Return the (X, Y) coordinate for the center point of the cell that contains the specified text.  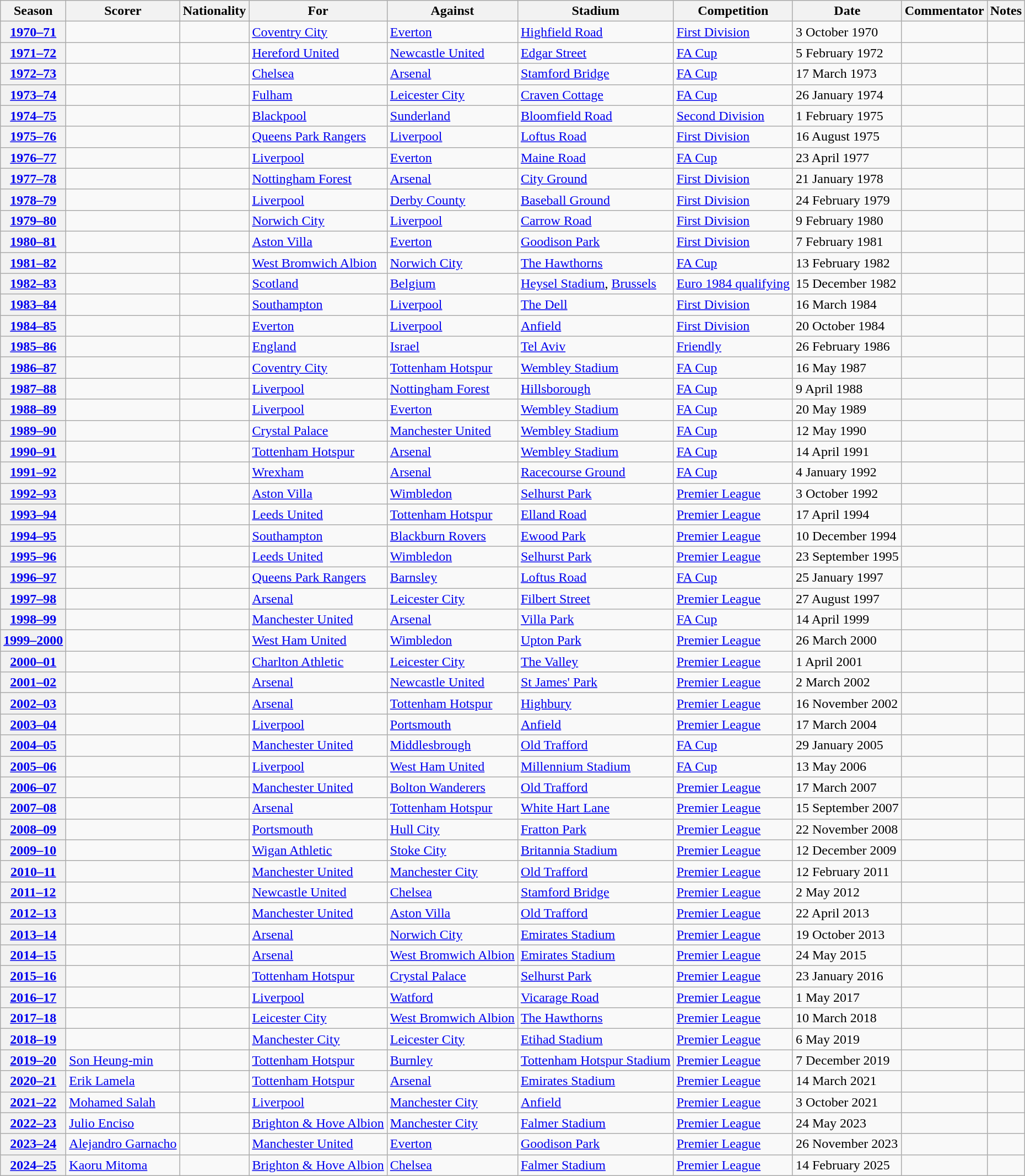
6 May 2019 (847, 1039)
13 February 1982 (847, 263)
14 April 1999 (847, 620)
Fulham (318, 95)
2018–19 (33, 1039)
26 November 2023 (847, 1144)
Kaoru Mitoma (123, 1165)
Ewood Park (595, 535)
Commentator (945, 11)
City Ground (595, 179)
21 January 1978 (847, 179)
2009–10 (33, 850)
Craven Cottage (595, 95)
Hull City (452, 829)
1 April 2001 (847, 662)
Bloomfield Road (595, 116)
1970–71 (33, 32)
9 April 1988 (847, 389)
1986–87 (33, 368)
Against (452, 11)
Charlton Athletic (318, 662)
2019–20 (33, 1060)
1985–86 (33, 347)
10 March 2018 (847, 1018)
Date (847, 11)
12 February 2011 (847, 871)
1991–92 (33, 472)
England (318, 347)
2021–22 (33, 1102)
19 October 2013 (847, 935)
7 December 2019 (847, 1060)
2011–12 (33, 892)
Erik Lamela (123, 1081)
Watford (452, 997)
2014–15 (33, 955)
3 October 1992 (847, 493)
Belgium (452, 284)
1977–78 (33, 179)
1996–97 (33, 577)
14 February 2025 (847, 1165)
25 January 1997 (847, 577)
3 October 2021 (847, 1102)
15 December 1982 (847, 284)
1973–74 (33, 95)
16 November 2002 (847, 704)
23 September 1995 (847, 556)
1987–88 (33, 389)
2004–05 (33, 745)
7 February 1981 (847, 241)
2003–04 (33, 724)
2017–18 (33, 1018)
Highfield Road (595, 32)
20 October 1984 (847, 326)
27 August 1997 (847, 598)
1974–75 (33, 116)
5 February 1972 (847, 53)
Upton Park (595, 641)
Filbert Street (595, 598)
Sunderland (452, 116)
1994–95 (33, 535)
Fratton Park (595, 829)
Scorer (123, 11)
29 January 2005 (847, 745)
2013–14 (33, 935)
Competition (733, 11)
Middlesbrough (452, 745)
Racecourse Ground (595, 472)
17 March 1973 (847, 74)
Wrexham (318, 472)
Blackburn Rovers (452, 535)
1982–83 (33, 284)
Villa Park (595, 620)
22 April 2013 (847, 913)
2022–23 (33, 1123)
12 December 2009 (847, 850)
16 May 1987 (847, 368)
2 March 2002 (847, 683)
1 May 2017 (847, 997)
1989–90 (33, 431)
2 May 2012 (847, 892)
Baseball Ground (595, 200)
Etihad Stadium (595, 1039)
14 April 1991 (847, 452)
Maine Road (595, 158)
Alejandro Garnacho (123, 1144)
26 January 1974 (847, 95)
1 February 1975 (847, 116)
14 March 2021 (847, 1081)
Season (33, 11)
Elland Road (595, 514)
1997–98 (33, 598)
1978–79 (33, 200)
24 May 2023 (847, 1123)
10 December 1994 (847, 535)
Highbury (595, 704)
17 March 2007 (847, 787)
Millennium Stadium (595, 766)
1992–93 (33, 493)
For (318, 11)
9 February 1980 (847, 221)
13 May 2006 (847, 766)
1975–76 (33, 137)
20 May 1989 (847, 410)
2015–16 (33, 976)
Scotland (318, 284)
24 February 1979 (847, 200)
1993–94 (33, 514)
Mohamed Salah (123, 1102)
Hillsborough (595, 389)
Bolton Wanderers (452, 787)
The Valley (595, 662)
1984–85 (33, 326)
1988–89 (33, 410)
Burnley (452, 1060)
2005–06 (33, 766)
The Dell (595, 305)
17 March 2004 (847, 724)
2007–08 (33, 808)
12 May 1990 (847, 431)
Tottenham Hotspur Stadium (595, 1060)
Tel Aviv (595, 347)
Israel (452, 347)
Nationality (214, 11)
Notes (1006, 11)
Carrow Road (595, 221)
1995–96 (33, 556)
Stoke City (452, 850)
17 April 1994 (847, 514)
1998–99 (33, 620)
2023–24 (33, 1144)
2010–11 (33, 871)
Britannia Stadium (595, 850)
Second Division (733, 116)
2012–13 (33, 913)
1971–72 (33, 53)
26 March 2000 (847, 641)
2002–03 (33, 704)
1972–73 (33, 74)
24 May 2015 (847, 955)
1983–84 (33, 305)
1999–2000 (33, 641)
2000–01 (33, 662)
1979–80 (33, 221)
Son Heung-min (123, 1060)
2020–21 (33, 1081)
2008–09 (33, 829)
23 January 2016 (847, 976)
16 March 1984 (847, 305)
22 November 2008 (847, 829)
Julio Enciso (123, 1123)
Stadium (595, 11)
Friendly (733, 347)
23 April 1977 (847, 158)
2016–17 (33, 997)
2024–25 (33, 1165)
Barnsley (452, 577)
St James' Park (595, 683)
2006–07 (33, 787)
16 August 1975 (847, 137)
4 January 1992 (847, 472)
Blackpool (318, 116)
1980–81 (33, 241)
15 September 2007 (847, 808)
White Hart Lane (595, 808)
Heysel Stadium, Brussels (595, 284)
Derby County (452, 200)
Edgar Street (595, 53)
3 October 1970 (847, 32)
1976–77 (33, 158)
26 February 1986 (847, 347)
Vicarage Road (595, 997)
Hereford United (318, 53)
2001–02 (33, 683)
Wigan Athletic (318, 850)
1990–91 (33, 452)
1981–82 (33, 263)
Euro 1984 qualifying (733, 284)
